Scan for the cell matching the given text and deliver its [X, Y] coordinate at center. 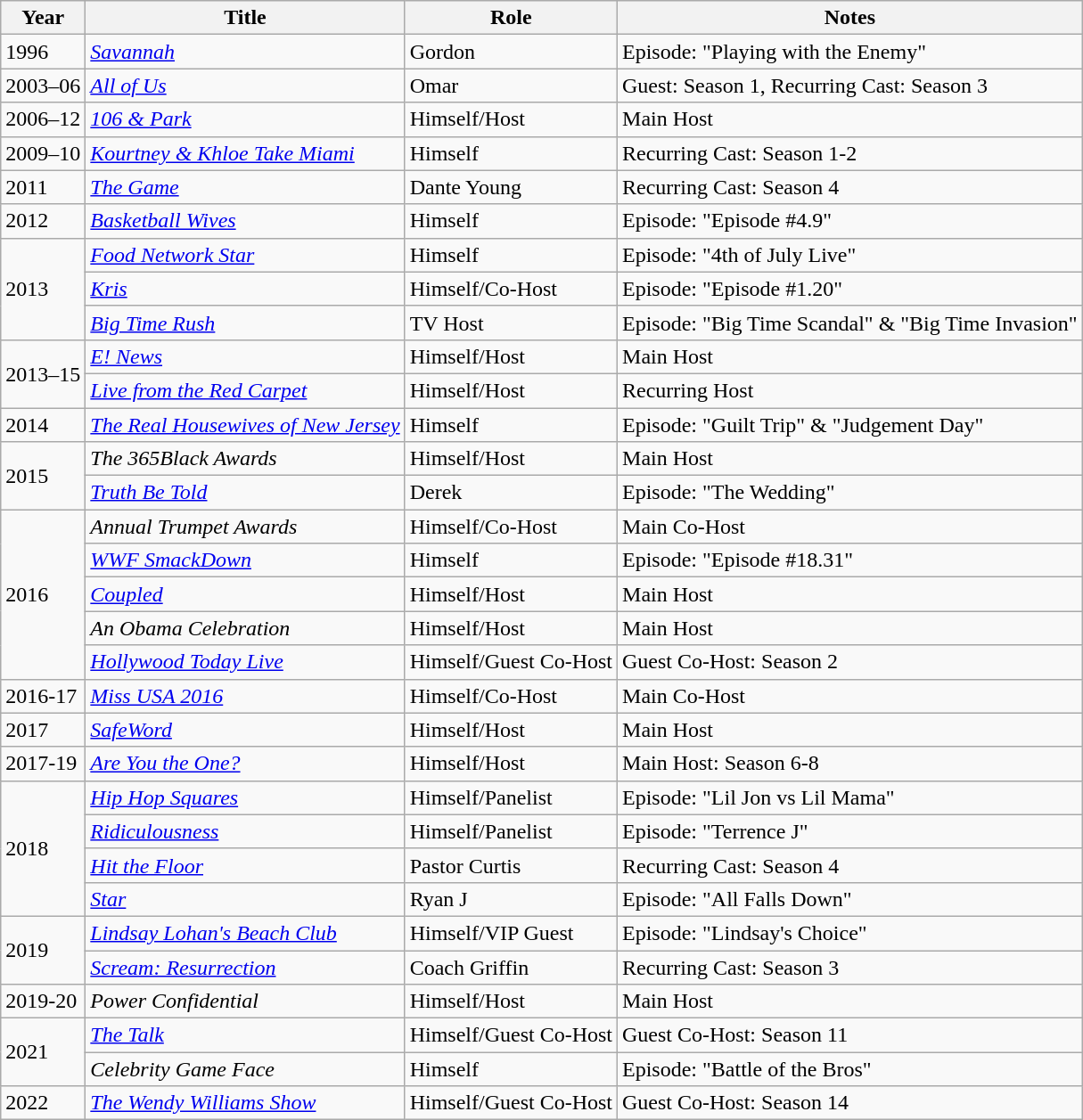
Episode: "Guilt Trip" & "Judgement Day" [850, 425]
The Talk [245, 1035]
2022 [43, 1103]
2015 [43, 476]
2013 [43, 289]
Notes [850, 18]
Food Network Star [245, 255]
2018 [43, 848]
Miss USA 2016 [245, 696]
The 365Black Awards [245, 459]
Live from the Red Carpet [245, 390]
Scream: Resurrection [245, 967]
Derek [511, 493]
Episode: "Episode #4.9" [850, 221]
106 & Park [245, 119]
Savannah [245, 52]
Hollywood Today Live [245, 662]
2014 [43, 425]
An Obama Celebration [245, 628]
Annual Trumpet Awards [245, 527]
Coach Griffin [511, 967]
2019-20 [43, 1001]
Role [511, 18]
Title [245, 18]
Big Time Rush [245, 323]
Basketball Wives [245, 221]
Episode: "All Falls Down" [850, 899]
2003–06 [43, 86]
Kourtney & Khloe Take Miami [245, 153]
The Wendy Williams Show [245, 1103]
The Real Housewives of New Jersey [245, 425]
2009–10 [43, 153]
Omar [511, 86]
Episode: "Battle of the Bros" [850, 1069]
Episode: "Big Time Scandal" & "Big Time Invasion" [850, 323]
Year [43, 18]
Star [245, 899]
Celebrity Game Face [245, 1069]
E! News [245, 356]
Pastor Curtis [511, 865]
Dante Young [511, 187]
All of Us [245, 86]
TV Host [511, 323]
Guest Co-Host: Season 2 [850, 662]
2021 [43, 1052]
2017-19 [43, 764]
Kris [245, 289]
Episode: "Lindsay's Choice" [850, 933]
Episode: "4th of July Live" [850, 255]
Power Confidential [245, 1001]
Main Host: Season 6-8 [850, 764]
2017 [43, 730]
Guest Co-Host: Season 14 [850, 1103]
Episode: "The Wedding" [850, 493]
Gordon [511, 52]
The Game [245, 187]
Episode: "Terrence J" [850, 831]
Coupled [245, 594]
Episode: "Episode #1.20" [850, 289]
Episode: "Episode #18.31" [850, 560]
WWF SmackDown [245, 560]
1996 [43, 52]
Episode: "Playing with the Enemy" [850, 52]
2016 [43, 594]
SafeWord [245, 730]
Are You the One? [245, 764]
2012 [43, 221]
2019 [43, 950]
Hip Hop Squares [245, 797]
Recurring Cast: Season 1-2 [850, 153]
Ryan J [511, 899]
Guest: Season 1, Recurring Cast: Season 3 [850, 86]
2013–15 [43, 373]
2006–12 [43, 119]
Guest Co-Host: Season 11 [850, 1035]
Hit the Floor [245, 865]
Lindsay Lohan's Beach Club [245, 933]
Recurring Host [850, 390]
2011 [43, 187]
Recurring Cast: Season 3 [850, 967]
Episode: "Lil Jon vs Lil Mama" [850, 797]
Ridiculousness [245, 831]
2016-17 [43, 696]
Truth Be Told [245, 493]
Himself/VIP Guest [511, 933]
